For the text-containing cell, return its midpoint in [X, Y] coordinate format. 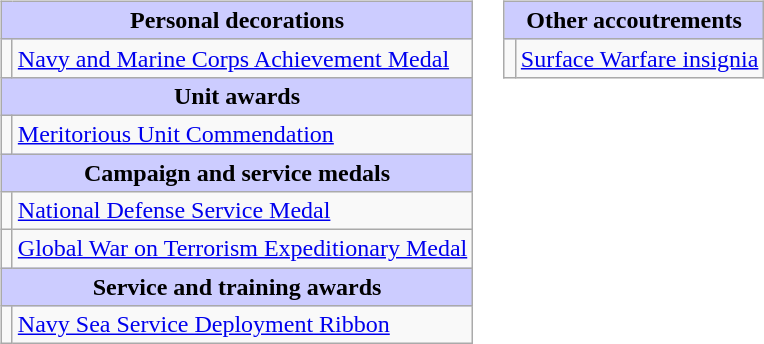
Unit awards [237, 96]
Navy and Marine Corps Achievement Medal [242, 58]
Other accoutrements [634, 20]
Campaign and service medals [237, 173]
Global War on Terrorism Expeditionary Medal [242, 249]
Personal decorations [237, 20]
Meritorious Unit Commendation [242, 134]
Surface Warfare insignia [640, 58]
Navy Sea Service Deployment Ribbon [242, 325]
Service and training awards [237, 287]
National Defense Service Medal [242, 211]
